From the cell containing the given text, extract its center point as [x, y] coordinate. 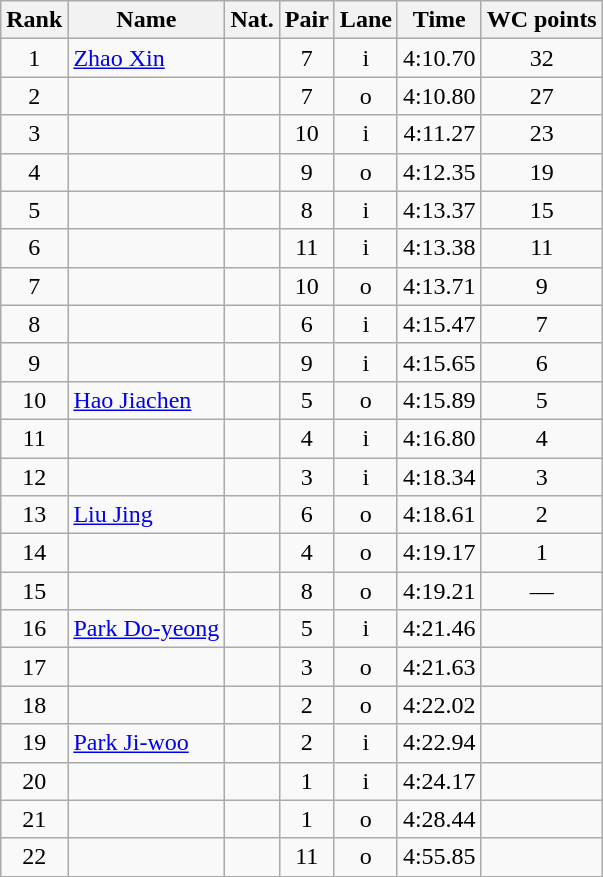
4:10.80 [439, 96]
27 [542, 96]
Nat. [252, 20]
Pair [306, 20]
17 [34, 667]
4:15.47 [439, 324]
4:28.44 [439, 819]
Park Do-yeong [146, 629]
Liu Jing [146, 515]
13 [34, 515]
18 [34, 705]
Rank [34, 20]
4:16.80 [439, 438]
4:13.71 [439, 286]
4:15.89 [439, 400]
4:10.70 [439, 58]
21 [34, 819]
4:24.17 [439, 781]
16 [34, 629]
Zhao Xin [146, 58]
32 [542, 58]
14 [34, 553]
Time [439, 20]
4:21.63 [439, 667]
WC points [542, 20]
Hao Jiachen [146, 400]
4:11.27 [439, 134]
Park Ji-woo [146, 743]
4:12.35 [439, 172]
Lane [366, 20]
4:21.46 [439, 629]
22 [34, 857]
4:18.34 [439, 477]
4:18.61 [439, 515]
4:13.38 [439, 248]
4:55.85 [439, 857]
4:22.02 [439, 705]
23 [542, 134]
20 [34, 781]
— [542, 591]
12 [34, 477]
4:13.37 [439, 210]
4:15.65 [439, 362]
4:22.94 [439, 743]
Name [146, 20]
4:19.21 [439, 591]
4:19.17 [439, 553]
